Return the (x, y) coordinate for the center point of the cell that contains the specified text.  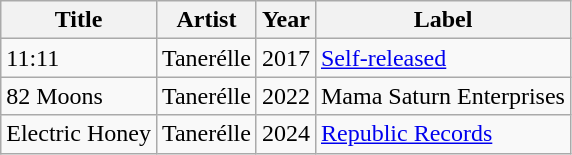
Self-released (442, 58)
82 Moons (79, 96)
11:11 (79, 58)
2024 (286, 134)
2017 (286, 58)
Year (286, 20)
Artist (206, 20)
2022 (286, 96)
Republic Records (442, 134)
Label (442, 20)
Title (79, 20)
Mama Saturn Enterprises (442, 96)
Electric Honey (79, 134)
